Return [x, y] of the center of cell containing provided text 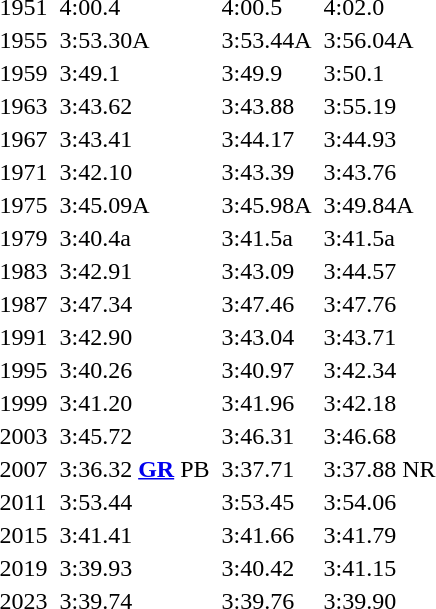
3:41.41 [134, 535]
3:36.32 GR PB [134, 469]
3:53.44A [266, 40]
3:42.10 [134, 172]
3:39.93 [134, 568]
3:37.71 [266, 469]
3:41.5a [266, 238]
3:45.98A [266, 205]
3:43.04 [266, 337]
3:46.31 [266, 436]
3:42.91 [134, 271]
3:47.34 [134, 304]
3:41.96 [266, 403]
3:42.90 [134, 337]
3:49.1 [134, 73]
3:49.9 [266, 73]
3:43.39 [266, 172]
3:43.41 [134, 139]
3:45.09A [134, 205]
3:43.88 [266, 106]
3:45.72 [134, 436]
3:43.62 [134, 106]
3:43.09 [266, 271]
3:47.46 [266, 304]
3:40.26 [134, 370]
3:41.20 [134, 403]
3:40.42 [266, 568]
3:40.97 [266, 370]
3:53.45 [266, 502]
3:44.17 [266, 139]
3:41.66 [266, 535]
3:40.4a [134, 238]
3:53.44 [134, 502]
3:53.30A [134, 40]
